Locate the cell with the specified text and output its (x, y) center coordinate. 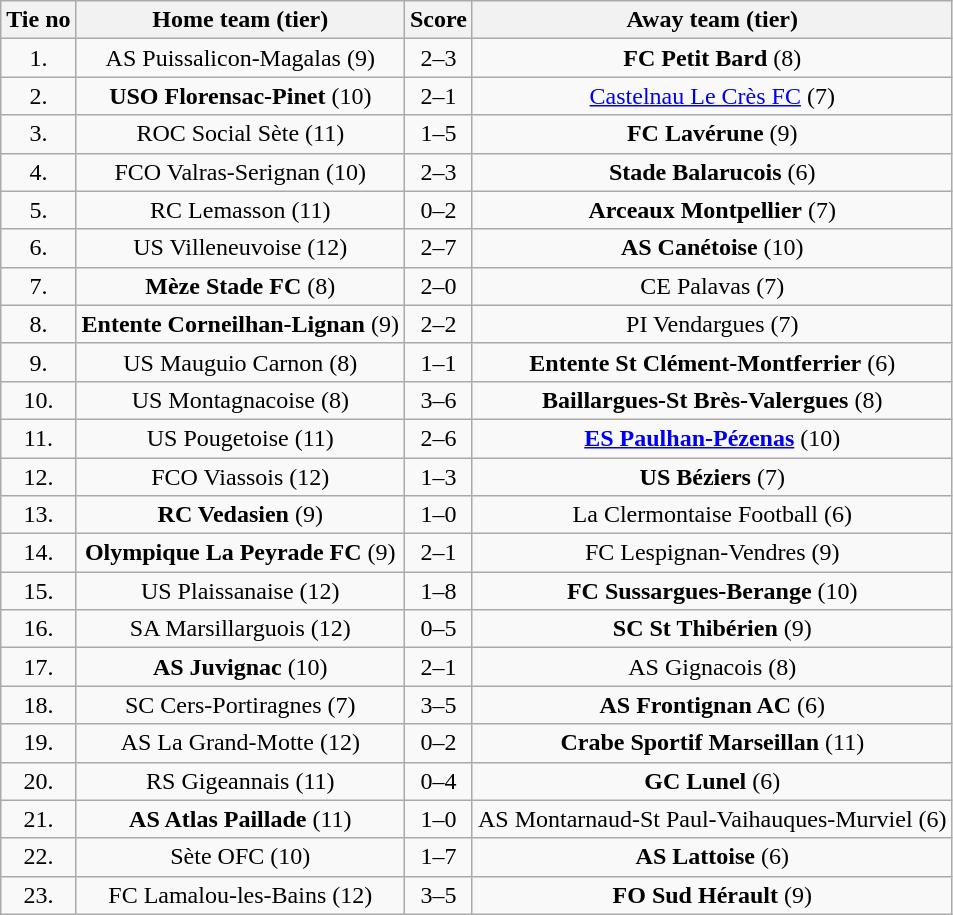
Tie no (38, 20)
19. (38, 743)
22. (38, 857)
Entente St Clément-Montferrier (6) (712, 362)
AS Gignacois (8) (712, 667)
AS Atlas Paillade (11) (240, 819)
Home team (tier) (240, 20)
FC Lavérune (9) (712, 134)
US Béziers (7) (712, 477)
18. (38, 705)
RC Vedasien (9) (240, 515)
PI Vendargues (7) (712, 324)
14. (38, 553)
La Clermontaise Football (6) (712, 515)
Score (438, 20)
16. (38, 629)
AS Frontignan AC (6) (712, 705)
FC Sussargues-Berange (10) (712, 591)
11. (38, 438)
RS Gigeannais (11) (240, 781)
3. (38, 134)
AS Montarnaud-St Paul-Vaihauques-Murviel (6) (712, 819)
3–6 (438, 400)
Mèze Stade FC (8) (240, 286)
2–7 (438, 248)
US Pougetoise (11) (240, 438)
10. (38, 400)
Away team (tier) (712, 20)
FCO Valras-Serignan (10) (240, 172)
12. (38, 477)
1–3 (438, 477)
AS Juvignac (10) (240, 667)
2–6 (438, 438)
AS La Grand-Motte (12) (240, 743)
21. (38, 819)
7. (38, 286)
Castelnau Le Crès FC (7) (712, 96)
2–0 (438, 286)
1–1 (438, 362)
FC Lespignan-Vendres (9) (712, 553)
Crabe Sportif Marseillan (11) (712, 743)
Stade Balarucois (6) (712, 172)
13. (38, 515)
1. (38, 58)
US Montagnacoise (8) (240, 400)
RC Lemasson (11) (240, 210)
AS Canétoise (10) (712, 248)
AS Lattoise (6) (712, 857)
GC Lunel (6) (712, 781)
USO Florensac-Pinet (10) (240, 96)
CE Palavas (7) (712, 286)
Sète OFC (10) (240, 857)
FC Petit Bard (8) (712, 58)
SC St Thibérien (9) (712, 629)
Arceaux Montpellier (7) (712, 210)
US Villeneuvoise (12) (240, 248)
8. (38, 324)
17. (38, 667)
20. (38, 781)
ES Paulhan-Pézenas (10) (712, 438)
SA Marsillarguois (12) (240, 629)
2. (38, 96)
US Plaissanaise (12) (240, 591)
2–2 (438, 324)
23. (38, 895)
1–8 (438, 591)
FC Lamalou-les-Bains (12) (240, 895)
SC Cers-Portiragnes (7) (240, 705)
ROC Social Sète (11) (240, 134)
AS Puissalicon-Magalas (9) (240, 58)
9. (38, 362)
5. (38, 210)
6. (38, 248)
FO Sud Hérault (9) (712, 895)
Entente Corneilhan-Lignan (9) (240, 324)
US Mauguio Carnon (8) (240, 362)
15. (38, 591)
0–4 (438, 781)
Olympique La Peyrade FC (9) (240, 553)
4. (38, 172)
1–5 (438, 134)
FCO Viassois (12) (240, 477)
1–7 (438, 857)
Baillargues-St Brès-Valergues (8) (712, 400)
0–5 (438, 629)
